Output the (X, Y) coordinate of the center of the cell containing the given text.  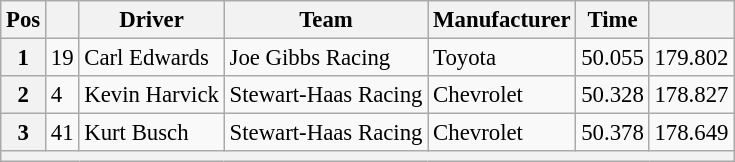
Carl Edwards (152, 58)
178.827 (692, 95)
Toyota (502, 58)
2 (24, 95)
Time (612, 20)
19 (62, 58)
Joe Gibbs Racing (326, 58)
50.055 (612, 58)
Driver (152, 20)
3 (24, 133)
41 (62, 133)
179.802 (692, 58)
Team (326, 20)
Manufacturer (502, 20)
178.649 (692, 133)
Kevin Harvick (152, 95)
1 (24, 58)
Kurt Busch (152, 133)
50.378 (612, 133)
50.328 (612, 95)
4 (62, 95)
Pos (24, 20)
